Scan for the cell matching the given text and deliver its (x, y) coordinate at center. 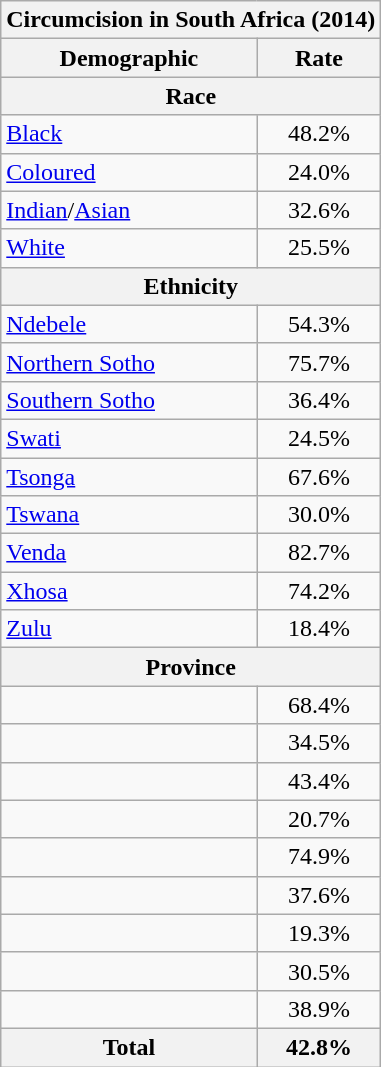
20.7% (319, 819)
43.4% (319, 781)
48.2% (319, 134)
Province (191, 667)
74.9% (319, 857)
Swati (129, 438)
36.4% (319, 400)
34.5% (319, 743)
42.8% (319, 1047)
74.2% (319, 591)
75.7% (319, 362)
67.6% (319, 477)
Tswana (129, 515)
Northern Sotho (129, 362)
Rate (319, 58)
37.6% (319, 895)
Ndebele (129, 324)
Venda (129, 553)
Southern Sotho (129, 400)
38.9% (319, 1009)
30.0% (319, 515)
Demographic (129, 58)
Tsonga (129, 477)
Race (191, 96)
24.5% (319, 438)
68.4% (319, 705)
Indian/Asian (129, 210)
Circumcision in South Africa (2014) (191, 20)
19.3% (319, 933)
25.5% (319, 248)
Total (129, 1047)
32.6% (319, 210)
Coloured (129, 172)
Ethnicity (191, 286)
30.5% (319, 971)
Xhosa (129, 591)
Black (129, 134)
18.4% (319, 629)
82.7% (319, 553)
24.0% (319, 172)
White (129, 248)
54.3% (319, 324)
Zulu (129, 629)
